Return (x, y) of the center of cell containing provided text 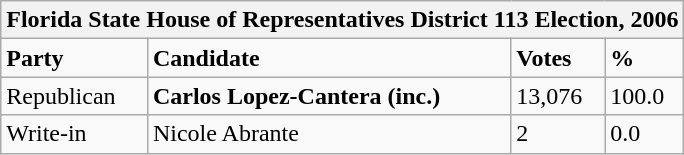
Nicole Abrante (328, 134)
Florida State House of Representatives District 113 Election, 2006 (342, 20)
100.0 (644, 96)
Republican (74, 96)
Votes (558, 58)
% (644, 58)
Candidate (328, 58)
Write-in (74, 134)
0.0 (644, 134)
Carlos Lopez-Cantera (inc.) (328, 96)
Party (74, 58)
13,076 (558, 96)
2 (558, 134)
